Capture the cell that displays the provided text and extract its (x, y) central coordinate. 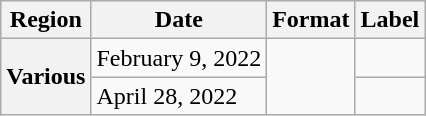
Various (46, 77)
April 28, 2022 (179, 96)
Date (179, 20)
Format (311, 20)
February 9, 2022 (179, 58)
Region (46, 20)
Label (390, 20)
